Extract the [x, y] coordinate from the center of the cell holding the provided text.  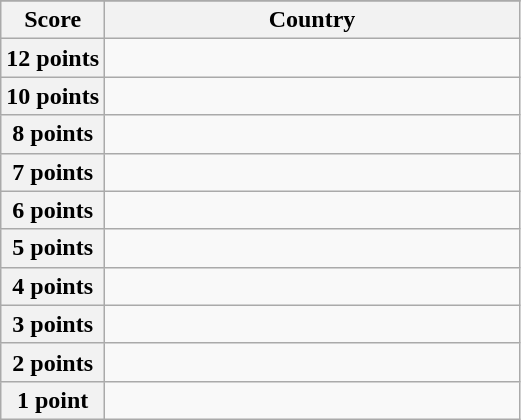
8 points [53, 134]
1 point [53, 400]
7 points [53, 172]
Score [53, 20]
5 points [53, 248]
12 points [53, 58]
2 points [53, 362]
10 points [53, 96]
4 points [53, 286]
Country [312, 20]
6 points [53, 210]
3 points [53, 324]
